Find where the given text appears and provide that cell's center as (X, Y) coordinate. 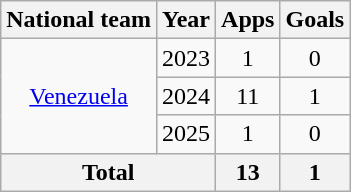
2023 (186, 58)
Year (186, 20)
2024 (186, 96)
Total (108, 172)
13 (248, 172)
Apps (248, 20)
11 (248, 96)
Venezuela (79, 96)
Goals (315, 20)
2025 (186, 134)
National team (79, 20)
